Output the [X, Y] coordinate of the center of the cell containing the given text.  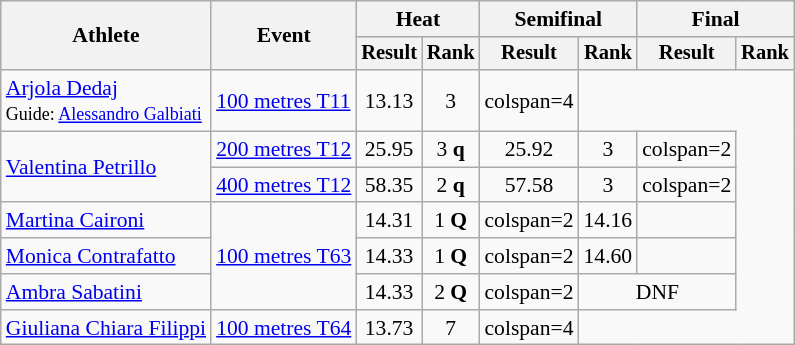
colspan=4 [528, 100]
400 metres T12 [284, 185]
Semifinal [558, 19]
14.60 [608, 256]
Ambra Sabatini [106, 292]
2 Q [451, 292]
25.92 [528, 150]
Martina Caironi [106, 221]
58.35 [389, 185]
Monica Contrafatto [106, 256]
200 metres T12 [284, 150]
Heat [418, 19]
14.31 [389, 221]
100 metres T63 [284, 256]
57.58 [528, 185]
Event [284, 36]
Arjola DedajGuide: Alessandro Galbiati [106, 100]
13.13 [389, 100]
2 q [451, 185]
Valentina Petrillo [106, 168]
Final [716, 19]
100 metres T11 [284, 100]
3 q [451, 150]
DNF [658, 292]
Athlete [106, 36]
25.95 [389, 150]
14.16 [608, 221]
